Return (x, y) of the center of cell containing provided text 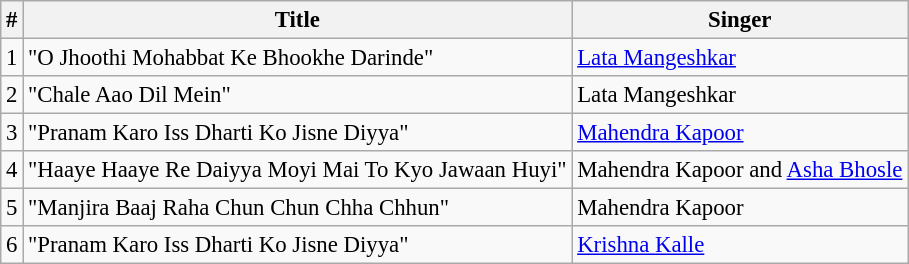
"Haaye Haaye Re Daiyya Moyi Mai To Kyo Jawaan Huyi" (298, 170)
Krishna Kalle (740, 245)
4 (12, 170)
"Chale Aao Dil Mein" (298, 95)
3 (12, 133)
5 (12, 208)
6 (12, 245)
# (12, 20)
Singer (740, 20)
Title (298, 20)
1 (12, 58)
"O Jhoothi Mohabbat Ke Bhookhe Darinde" (298, 58)
Mahendra Kapoor and Asha Bhosle (740, 170)
"Manjira Baaj Raha Chun Chun Chha Chhun" (298, 208)
2 (12, 95)
